Pinpoint the cell where the given text exists, returning its (X, Y) midpoint coordinate. 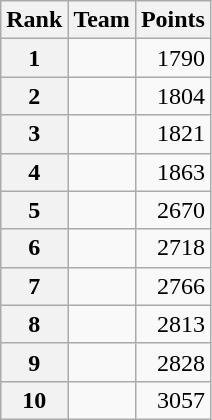
8 (34, 324)
2718 (172, 248)
3 (34, 134)
1804 (172, 96)
1821 (172, 134)
7 (34, 286)
6 (34, 248)
Team (102, 20)
2766 (172, 286)
9 (34, 362)
2813 (172, 324)
1 (34, 58)
Rank (34, 20)
2 (34, 96)
Points (172, 20)
5 (34, 210)
2828 (172, 362)
4 (34, 172)
3057 (172, 400)
1863 (172, 172)
1790 (172, 58)
10 (34, 400)
2670 (172, 210)
